Determine the [X, Y] coordinate at the center of the cell enclosing the given text.  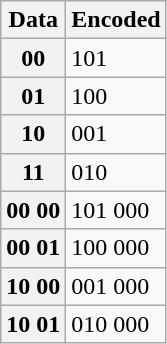
10 00 [34, 286]
100 000 [116, 248]
100 [116, 96]
00 01 [34, 248]
11 [34, 172]
010 000 [116, 324]
10 [34, 134]
00 00 [34, 210]
101 000 [116, 210]
Data [34, 20]
01 [34, 96]
Encoded [116, 20]
010 [116, 172]
001 000 [116, 286]
00 [34, 58]
001 [116, 134]
10 01 [34, 324]
101 [116, 58]
